Find where the given text appears and provide that cell's center as [X, Y] coordinate. 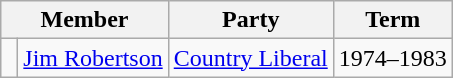
Party [250, 20]
Jim Robertson [93, 58]
Country Liberal [250, 58]
Term [392, 20]
1974–1983 [392, 58]
Member [84, 20]
